Capture the cell that displays the provided text and extract its (X, Y) central coordinate. 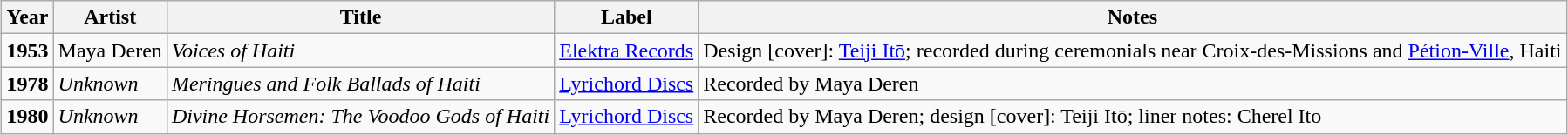
1980 (28, 117)
1953 (28, 51)
Divine Horsemen: The Voodoo Gods of Haiti (360, 117)
Maya Deren (110, 51)
Design [cover]: Teiji Itō; recorded during ceremonials near Croix-des-Missions and Pétion-Ville, Haiti (1132, 51)
Elektra Records (626, 51)
Year (28, 17)
Meringues and Folk Ballads of Haiti (360, 84)
Artist (110, 17)
Recorded by Maya Deren; design [cover]: Teiji Itō; liner notes: Cherel Ito (1132, 117)
1978 (28, 84)
Notes (1132, 17)
Title (360, 17)
Label (626, 17)
Recorded by Maya Deren (1132, 84)
Voices of Haiti (360, 51)
